Identify which cell holds the provided text, then report its (X, Y) central coordinate. 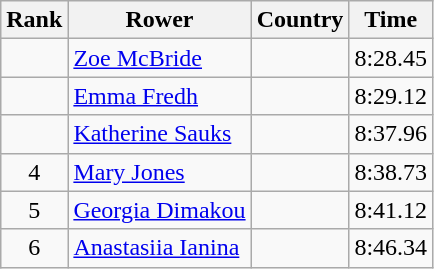
4 (34, 172)
Mary Jones (160, 172)
Time (391, 20)
Rower (160, 20)
Country (300, 20)
Anastasiia Ianina (160, 248)
Rank (34, 20)
Georgia Dimakou (160, 210)
Emma Fredh (160, 96)
Zoe McBride (160, 58)
5 (34, 210)
8:28.45 (391, 58)
8:41.12 (391, 210)
8:29.12 (391, 96)
6 (34, 248)
Katherine Sauks (160, 134)
8:46.34 (391, 248)
8:37.96 (391, 134)
8:38.73 (391, 172)
